Provide the [x, y] coordinate of the cell's center where the given text is located.  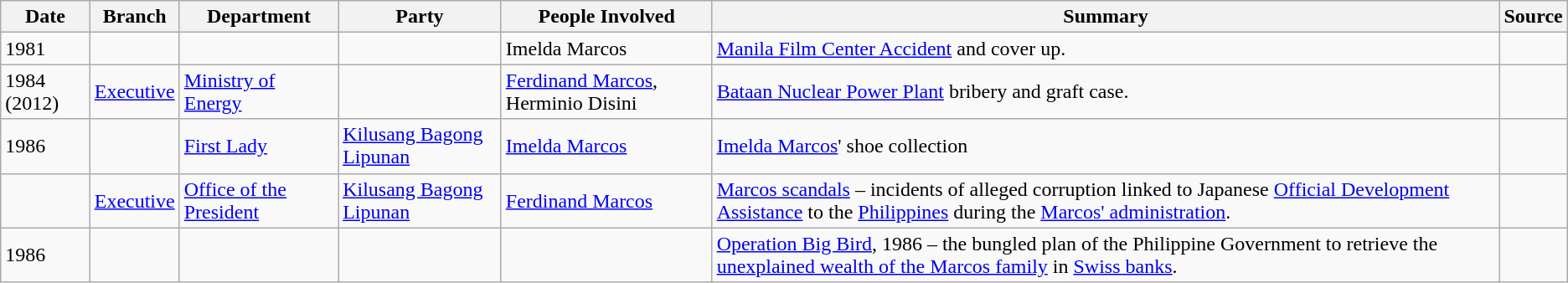
Department [258, 17]
People Involved [606, 17]
1981 [45, 49]
Ferdinand Marcos, Herminio Disini [606, 92]
First Lady [258, 146]
1984 (2012) [45, 92]
Party [420, 17]
Bataan Nuclear Power Plant bribery and graft case. [1106, 92]
Imelda Marcos' shoe collection [1106, 146]
Ministry of Energy [258, 92]
Manila Film Center Accident and cover up. [1106, 49]
Office of the President [258, 201]
Branch [134, 17]
Ferdinand Marcos [606, 201]
Date [45, 17]
Summary [1106, 17]
Operation Big Bird, 1986 – the bungled plan of the Philippine Government to retrieve the unexplained wealth of the Marcos family in Swiss banks. [1106, 255]
Source [1533, 17]
